Output the (X, Y) coordinate of the center of the cell containing the given text.  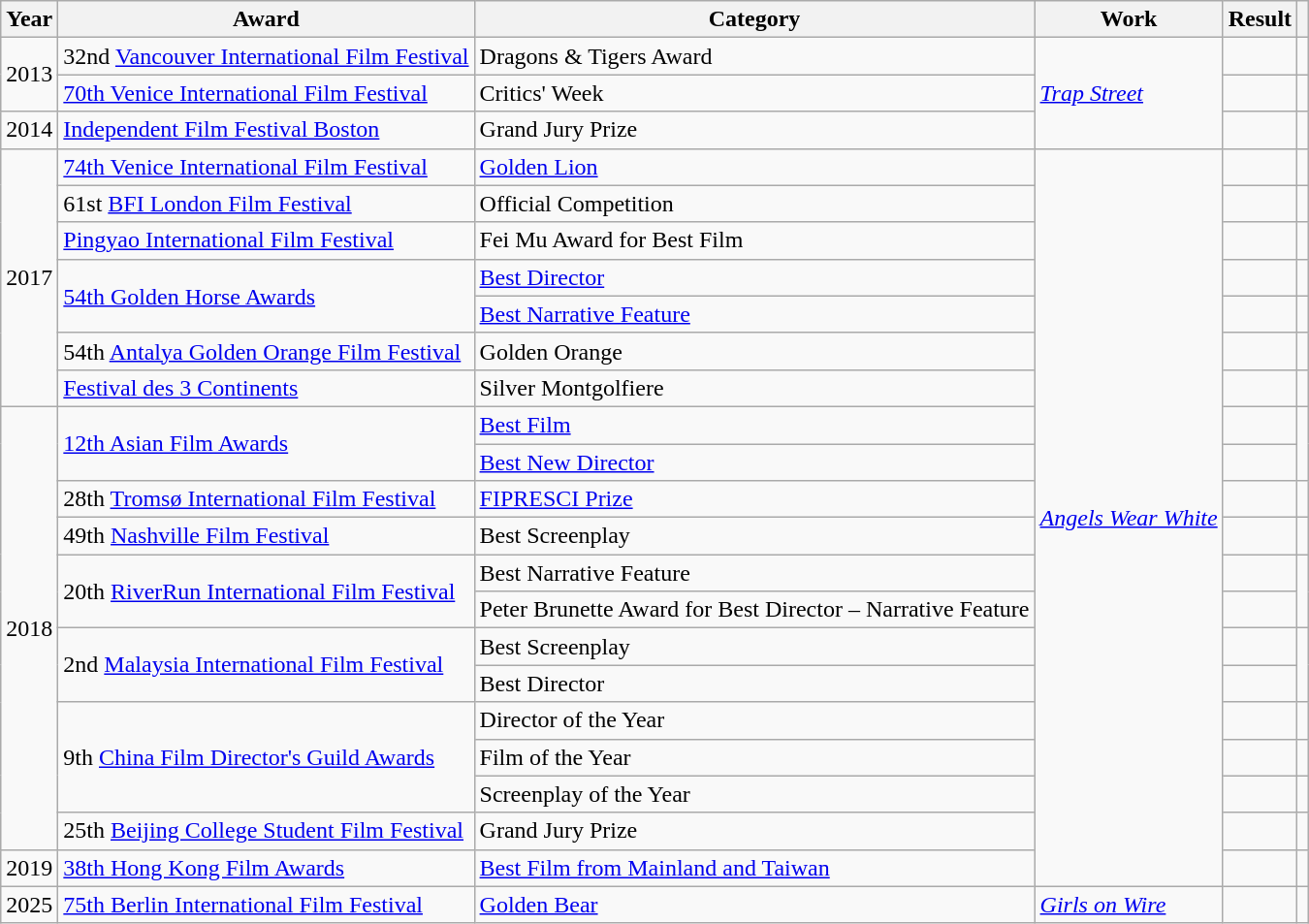
Result (1260, 19)
2025 (29, 905)
Silver Montgolfiere (754, 388)
Best New Director (754, 462)
49th Nashville Film Festival (266, 536)
38th Hong Kong Film Awards (266, 868)
Year (29, 19)
Golden Lion (754, 167)
12th Asian Film Awards (266, 443)
2018 (29, 628)
2017 (29, 277)
74th Venice International Film Festival (266, 167)
61st BFI London Film Festival (266, 204)
Trap Street (1129, 93)
Critics' Week (754, 93)
Angels Wear White (1129, 518)
Festival des 3 Continents (266, 388)
Film of the Year (754, 757)
2014 (29, 130)
FIPRESCI Prize (754, 499)
Independent Film Festival Boston (266, 130)
Award (266, 19)
2nd Malaysia International Film Festival (266, 665)
20th RiverRun International Film Festival (266, 591)
Category (754, 19)
2013 (29, 75)
Golden Bear (754, 905)
Girls on Wire (1129, 905)
54th Golden Horse Awards (266, 296)
54th Antalya Golden Orange Film Festival (266, 351)
32nd Vancouver International Film Festival (266, 56)
70th Venice International Film Festival (266, 93)
25th Beijing College Student Film Festival (266, 831)
28th Tromsø International Film Festival (266, 499)
Official Competition (754, 204)
9th China Film Director's Guild Awards (266, 757)
Dragons & Tigers Award (754, 56)
2019 (29, 868)
75th Berlin International Film Festival (266, 905)
Screenplay of the Year (754, 794)
Golden Orange (754, 351)
Fei Mu Award for Best Film (754, 240)
Director of the Year (754, 720)
Best Film from Mainland and Taiwan (754, 868)
Best Film (754, 425)
Work (1129, 19)
Peter Brunette Award for Best Director – Narrative Feature (754, 610)
Pingyao International Film Festival (266, 240)
